Locate the cell with the specified text and output its [x, y] center coordinate. 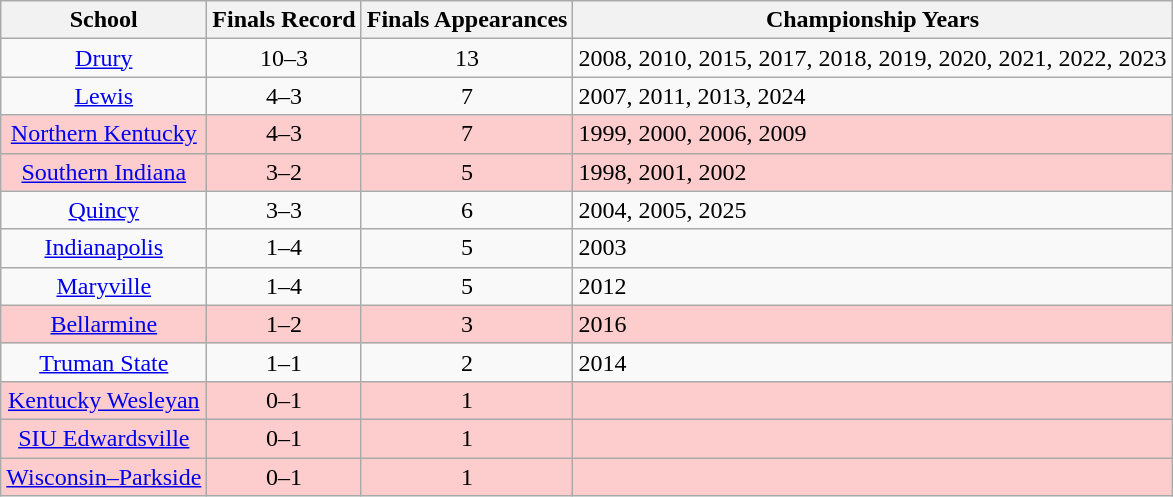
Lewis [104, 96]
Southern Indiana [104, 172]
2012 [872, 286]
Quincy [104, 210]
3 [467, 324]
1999, 2000, 2006, 2009 [872, 134]
Indianapolis [104, 248]
Finals Appearances [467, 20]
2014 [872, 362]
3–3 [284, 210]
1998, 2001, 2002 [872, 172]
2 [467, 362]
Championship Years [872, 20]
SIU Edwardsville [104, 438]
10–3 [284, 58]
1–1 [284, 362]
School [104, 20]
Northern Kentucky [104, 134]
2016 [872, 324]
13 [467, 58]
2004, 2005, 2025 [872, 210]
Kentucky Wesleyan [104, 400]
Bellarmine [104, 324]
Maryville [104, 286]
6 [467, 210]
2003 [872, 248]
Finals Record [284, 20]
2008, 2010, 2015, 2017, 2018, 2019, 2020, 2021, 2022, 2023 [872, 58]
1–2 [284, 324]
2007, 2011, 2013, 2024 [872, 96]
Wisconsin–Parkside [104, 477]
Truman State [104, 362]
3–2 [284, 172]
Drury [104, 58]
